Determine the [X, Y] coordinate at the center of the cell enclosing the given text.  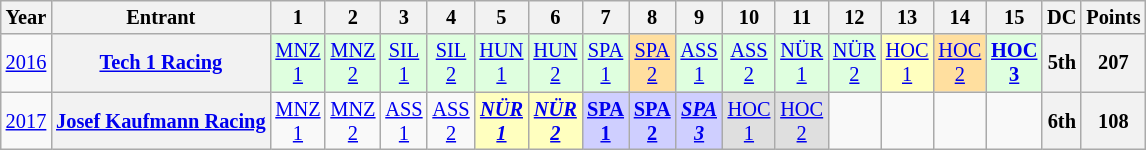
5 [502, 17]
Year [26, 17]
14 [960, 17]
13 [908, 17]
Josef Kaufmann Racing [160, 121]
Points [1113, 17]
SPA3 [700, 121]
SIL1 [404, 63]
6 [555, 17]
15 [1014, 17]
HOC3 [1014, 63]
11 [802, 17]
Entrant [160, 17]
7 [606, 17]
12 [854, 17]
DC [1062, 17]
HUN2 [555, 63]
4 [450, 17]
2016 [26, 63]
3 [404, 17]
10 [750, 17]
108 [1113, 121]
6th [1062, 121]
2017 [26, 121]
HUN1 [502, 63]
207 [1113, 63]
Tech 1 Racing [160, 63]
2 [352, 17]
8 [652, 17]
1 [298, 17]
5th [1062, 63]
SIL2 [450, 63]
9 [700, 17]
